From the cell containing the given text, extract its center point as [x, y] coordinate. 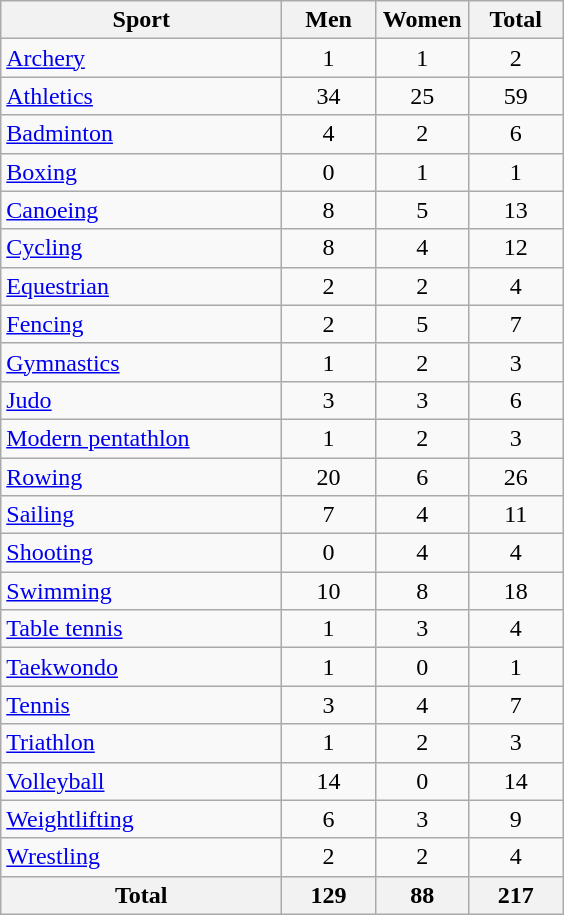
Shooting [142, 553]
129 [329, 895]
Archery [142, 58]
Sailing [142, 515]
Wrestling [142, 857]
Sport [142, 20]
Tennis [142, 705]
Triathlon [142, 743]
217 [516, 895]
Volleyball [142, 781]
Men [329, 20]
Weightlifting [142, 819]
Modern pentathlon [142, 438]
Canoeing [142, 210]
Judo [142, 400]
Cycling [142, 248]
Boxing [142, 172]
26 [516, 477]
59 [516, 96]
Rowing [142, 477]
88 [422, 895]
13 [516, 210]
Taekwondo [142, 667]
Table tennis [142, 629]
Equestrian [142, 286]
Athletics [142, 96]
Gymnastics [142, 362]
Women [422, 20]
11 [516, 515]
Swimming [142, 591]
9 [516, 819]
25 [422, 96]
34 [329, 96]
Fencing [142, 324]
10 [329, 591]
20 [329, 477]
18 [516, 591]
12 [516, 248]
Badminton [142, 134]
